Detect which cell encompasses the target text, then output its (x, y) center coordinate. 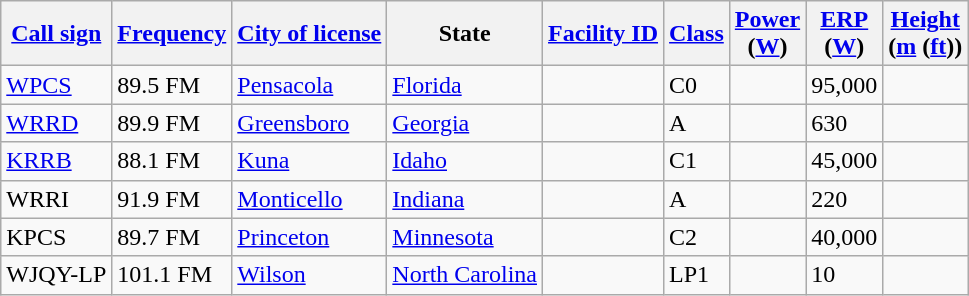
89.9 FM (172, 123)
Pensacola (310, 85)
89.7 FM (172, 237)
Minnesota (465, 237)
89.5 FM (172, 85)
95,000 (844, 85)
KRRB (56, 161)
WPCS (56, 85)
101.1 FM (172, 275)
Wilson (310, 275)
Florida (465, 85)
Greensboro (310, 123)
WRRD (56, 123)
40,000 (844, 237)
C0 (697, 85)
Indiana (465, 199)
Height(m (ft)) (926, 34)
Power(W) (767, 34)
91.9 FM (172, 199)
KPCS (56, 237)
Idaho (465, 161)
C1 (697, 161)
45,000 (844, 161)
88.1 FM (172, 161)
ERP(W) (844, 34)
WJQY-LP (56, 275)
LP1 (697, 275)
Kuna (310, 161)
State (465, 34)
WRRI (56, 199)
Monticello (310, 199)
Frequency (172, 34)
Princeton (310, 237)
C2 (697, 237)
Class (697, 34)
220 (844, 199)
Call sign (56, 34)
Georgia (465, 123)
Facility ID (604, 34)
North Carolina (465, 275)
City of license (310, 34)
630 (844, 123)
10 (844, 275)
